Capture the cell that displays the provided text and extract its (X, Y) central coordinate. 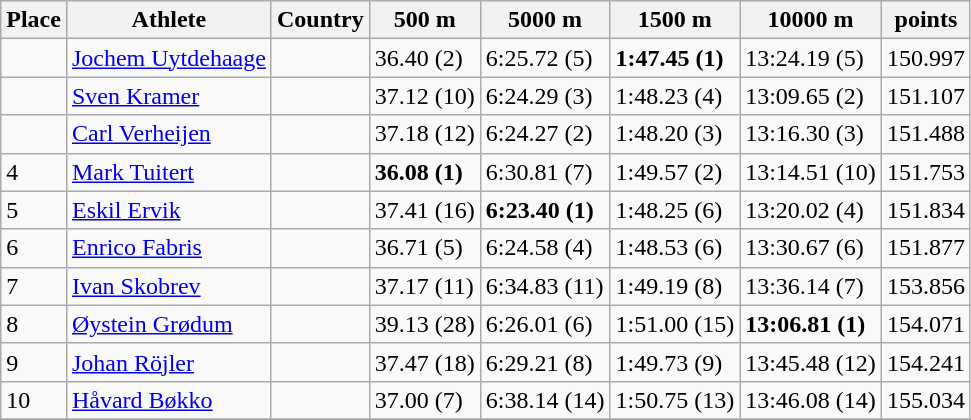
500 m (424, 20)
37.00 (7) (424, 400)
1:49.57 (2) (675, 172)
Ivan Skobrev (168, 286)
Enrico Fabris (168, 248)
36.40 (2) (424, 58)
6:23.40 (1) (545, 210)
13:06.81 (1) (811, 324)
1:49.19 (8) (675, 286)
13:30.67 (6) (811, 248)
Country (320, 20)
10000 m (811, 20)
1:48.20 (3) (675, 134)
7 (34, 286)
153.856 (926, 286)
10 (34, 400)
1:51.00 (15) (675, 324)
37.12 (10) (424, 96)
Athlete (168, 20)
Håvard Bøkko (168, 400)
37.41 (16) (424, 210)
150.997 (926, 58)
151.488 (926, 134)
154.241 (926, 362)
Sven Kramer (168, 96)
13:46.08 (14) (811, 400)
154.071 (926, 324)
6:34.83 (11) (545, 286)
Johan Röjler (168, 362)
Carl Verheijen (168, 134)
151.107 (926, 96)
1:47.45 (1) (675, 58)
37.47 (18) (424, 362)
6:24.58 (4) (545, 248)
13:20.02 (4) (811, 210)
13:09.65 (2) (811, 96)
1500 m (675, 20)
13:45.48 (12) (811, 362)
6:30.81 (7) (545, 172)
4 (34, 172)
37.18 (12) (424, 134)
5 (34, 210)
1:50.75 (13) (675, 400)
Jochem Uytdehaage (168, 58)
6 (34, 248)
points (926, 20)
1:48.23 (4) (675, 96)
1:48.25 (6) (675, 210)
151.877 (926, 248)
13:16.30 (3) (811, 134)
9 (34, 362)
Eskil Ervik (168, 210)
13:36.14 (7) (811, 286)
13:24.19 (5) (811, 58)
36.08 (1) (424, 172)
6:38.14 (14) (545, 400)
13:14.51 (10) (811, 172)
6:24.29 (3) (545, 96)
8 (34, 324)
Place (34, 20)
151.834 (926, 210)
Øystein Grødum (168, 324)
151.753 (926, 172)
5000 m (545, 20)
39.13 (28) (424, 324)
1:49.73 (9) (675, 362)
1:48.53 (6) (675, 248)
Mark Tuitert (168, 172)
6:29.21 (8) (545, 362)
6:25.72 (5) (545, 58)
6:26.01 (6) (545, 324)
36.71 (5) (424, 248)
155.034 (926, 400)
37.17 (11) (424, 286)
6:24.27 (2) (545, 134)
